Provide the [X, Y] coordinate of the cell's center where the given text is located.  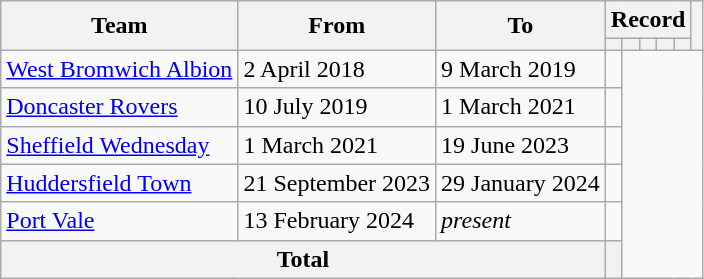
To [521, 26]
19 June 2023 [521, 145]
13 February 2024 [337, 221]
West Bromwich Albion [120, 69]
Total [304, 259]
29 January 2024 [521, 183]
Team [120, 26]
Huddersfield Town [120, 183]
present [521, 221]
9 March 2019 [521, 69]
10 July 2019 [337, 107]
2 April 2018 [337, 69]
Sheffield Wednesday [120, 145]
Record [648, 20]
From [337, 26]
Doncaster Rovers [120, 107]
21 September 2023 [337, 183]
Port Vale [120, 221]
